Find where the given text appears and provide that cell's center as [X, Y] coordinate. 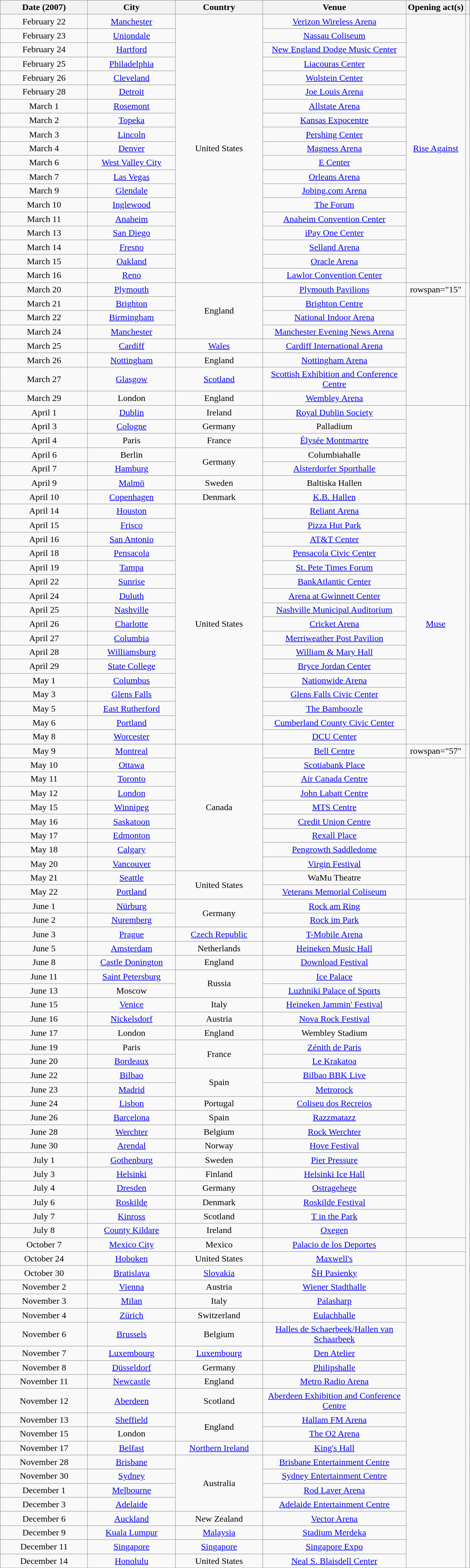
March 24 [44, 332]
March 2 [44, 120]
Pier Pressure [334, 1160]
April 22 [44, 581]
Arena at Gwinnett Center [334, 596]
Helsinki [132, 1174]
Allstate Arena [334, 106]
Seattle [132, 878]
Sunrise [132, 581]
Download Festival [334, 962]
April 28 [44, 652]
Calgary [132, 849]
Nationwide Arena [334, 680]
Luzhniki Palace of Sports [334, 991]
February 24 [44, 50]
Nashville Municipal Auditorium [334, 610]
November 17 [44, 1448]
Toronto [132, 779]
K.B. Hallen [334, 497]
Brisbane Entertainment Centre [334, 1462]
Cumberland County Civic Center [334, 723]
Metro Radio Arena [334, 1382]
November 30 [44, 1476]
St. Pete Times Forum [334, 567]
Ostragehege [334, 1188]
Dresden [132, 1188]
Manchester Evening News Arena [334, 332]
Amsterdam [132, 948]
Edmonton [132, 835]
Uniondale [132, 36]
Rise Against [436, 148]
June 3 [44, 934]
Joe Louis Arena [334, 92]
Montreal [132, 751]
Bilbao [132, 1075]
March 10 [44, 205]
February 22 [44, 21]
Rock Werchter [334, 1132]
Bryce Jordan Center [334, 666]
Worcester [132, 737]
Le Krakatoa [334, 1061]
Venice [132, 1005]
November 13 [44, 1420]
July 8 [44, 1230]
Helsinki Ice Hall [334, 1174]
Malaysia [219, 1532]
Pensacola Civic Center [334, 553]
Palacio de los Deportes [334, 1244]
November 3 [44, 1301]
Philipshalle [334, 1368]
Honolulu [132, 1561]
May 15 [44, 807]
Lincoln [132, 134]
Orleans Arena [334, 177]
Rexall Place [334, 835]
Barcelona [132, 1118]
City [132, 7]
Lisbon [132, 1104]
May 5 [44, 709]
Prague [132, 934]
Arendal [132, 1146]
April 6 [44, 455]
Pershing Center [334, 134]
Hoboken [132, 1259]
Oxegen [334, 1230]
T-Mobile Arena [334, 934]
Merriweather Post Pavilion [334, 638]
Roskilde [132, 1202]
Canada [219, 807]
November 6 [44, 1334]
Reno [132, 275]
BankAtlantic Center [334, 581]
WaMu Theatre [334, 878]
Ottawa [132, 765]
Liacouras Center [334, 64]
Finland [219, 1174]
Kinross [132, 1216]
Glens Falls Civic Center [334, 695]
ŠH Pasienky [334, 1273]
Vienna [132, 1287]
February 23 [44, 36]
April 16 [44, 539]
June 22 [44, 1075]
Philadelphia [132, 64]
June 20 [44, 1061]
Winnipeg [132, 807]
March 11 [44, 219]
Houston [132, 511]
March 29 [44, 398]
Vancouver [132, 864]
Date (2007) [44, 7]
Palasharp [334, 1301]
Zürich [132, 1315]
San Antonio [132, 539]
April 9 [44, 483]
Metrorock [334, 1089]
Denver [132, 148]
March 3 [44, 134]
May 18 [44, 849]
Pizza Hut Park [334, 525]
Pengrowth Saddledome [334, 849]
March 9 [44, 191]
T in the Park [334, 1216]
May 1 [44, 680]
June 19 [44, 1047]
April 10 [44, 497]
Auckland [132, 1518]
April 27 [44, 638]
June 26 [44, 1118]
Saskatoon [132, 821]
Adelaide Entertainment Centre [334, 1504]
Coliseu dos Recreios [334, 1104]
October 24 [44, 1259]
Razzmatazz [334, 1118]
King's Hall [334, 1448]
Charlotte [132, 624]
Rosemont [132, 106]
Kuala Lumpur [132, 1532]
Inglewood [132, 205]
March 21 [44, 304]
June 8 [44, 962]
Gothenburg [132, 1160]
William & Mary Hall [334, 652]
May 20 [44, 864]
June 23 [44, 1089]
Scotiabank Place [334, 765]
Cardiff [132, 346]
Netherlands [219, 948]
MTS Centre [334, 807]
Mexico [219, 1244]
Oracle Arena [334, 261]
Norway [219, 1146]
June 11 [44, 977]
The Forum [334, 205]
E Center [334, 162]
Milan [132, 1301]
June 30 [44, 1146]
Berlin [132, 455]
April 29 [44, 666]
Portugal [219, 1104]
June 2 [44, 920]
December 14 [44, 1561]
Nürburg [132, 906]
March 15 [44, 261]
Bilbao BBK Live [334, 1075]
Glens Falls [132, 695]
Kansas Expocentre [334, 120]
November 7 [44, 1353]
iPay One Center [334, 233]
April 18 [44, 553]
Magness Arena [334, 148]
May 17 [44, 835]
Baltiska Hallen [334, 483]
Rock am Ring [334, 906]
April 26 [44, 624]
Anaheim Convention Center [334, 219]
Air Canada Centre [334, 779]
May 12 [44, 793]
Hamburg [132, 469]
Country [219, 7]
February 28 [44, 92]
May 11 [44, 779]
Topeka [132, 120]
April 7 [44, 469]
February 25 [44, 64]
November 4 [44, 1315]
Belfast [132, 1448]
June 16 [44, 1019]
Hove Festival [334, 1146]
November 28 [44, 1462]
April 15 [44, 525]
July 4 [44, 1188]
Muse [436, 624]
Plymouth [132, 289]
Venue [334, 7]
rowspan="15" [436, 289]
Nickelsdorf [132, 1019]
DCU Center [334, 737]
June 24 [44, 1104]
Aberdeen Exhibition and Conference Centre [334, 1401]
Heineken Music Hall [334, 948]
December 3 [44, 1504]
November 2 [44, 1287]
Australia [219, 1483]
Verizon Wireless Arena [334, 21]
Royal Dublin Society [334, 412]
Cologne [132, 427]
Birmingham [132, 318]
Singapore Expo [334, 1547]
Veterans Memorial Coliseum [334, 892]
Cleveland [132, 78]
May 3 [44, 695]
Roskilde Festival [334, 1202]
March 13 [44, 233]
Bordeaux [132, 1061]
Melbourne [132, 1490]
July 6 [44, 1202]
May 10 [44, 765]
May 9 [44, 751]
Werchter [132, 1132]
Duluth [132, 596]
Detroit [132, 92]
Adelaide [132, 1504]
Switzerland [219, 1315]
Slovakia [219, 1273]
Cardiff International Arena [334, 346]
March 27 [44, 379]
Ice Palace [334, 977]
March 6 [44, 162]
March 7 [44, 177]
December 1 [44, 1490]
Credit Union Centre [334, 821]
Williamsburg [132, 652]
Las Vegas [132, 177]
April 1 [44, 412]
Columbia [132, 638]
June 1 [44, 906]
April 3 [44, 427]
March 22 [44, 318]
April 14 [44, 511]
Opening act(s) [436, 7]
July 3 [44, 1174]
Glasgow [132, 379]
Aberdeen [132, 1401]
Nova Rock Festival [334, 1019]
May 8 [44, 737]
November 15 [44, 1434]
Nottingham [132, 360]
June 28 [44, 1132]
November 8 [44, 1368]
Wiener Stadthalle [334, 1287]
November 12 [44, 1401]
Malmö [132, 483]
Wembley Arena [334, 398]
December 11 [44, 1547]
Wembley Stadium [334, 1033]
Plymouth Pavilions [334, 289]
Newcastle [132, 1382]
Nuremberg [132, 920]
May 21 [44, 878]
Pensacola [132, 553]
Élysée Montmartre [334, 441]
Reliant Arena [334, 511]
Brighton [132, 304]
Moscow [132, 991]
Northern Ireland [219, 1448]
Eulachhalle [334, 1315]
Scottish Exhibition and Conference Centre [334, 379]
March 20 [44, 289]
Düsseldorf [132, 1368]
Sydney Entertainment Centre [334, 1476]
County Kildare [132, 1230]
October 7 [44, 1244]
Cricket Arena [334, 624]
November 11 [44, 1382]
Palladium [334, 427]
rowspan="57" [436, 751]
Tampa [132, 567]
March 14 [44, 247]
June 17 [44, 1033]
April 24 [44, 596]
Vector Arena [334, 1518]
Neal S. Blaisdell Center [334, 1561]
Fresno [132, 247]
The Bamboozle [334, 709]
March 26 [44, 360]
June 13 [44, 991]
Rock im Park [334, 920]
Oakland [132, 261]
July 7 [44, 1216]
Czech Republic [219, 934]
April 4 [44, 441]
Sydney [132, 1476]
National Indoor Arena [334, 318]
March 4 [44, 148]
Den Atelier [334, 1353]
Maxwell's [334, 1259]
April 25 [44, 610]
April 19 [44, 567]
December 6 [44, 1518]
June 5 [44, 948]
Heineken Jammin' Festival [334, 1005]
Zénith de Paris [334, 1047]
John Labatt Centre [334, 793]
Halles de Schaerbeek/Hallen van Schaarbeek [334, 1334]
May 22 [44, 892]
May 6 [44, 723]
March 1 [44, 106]
Glendale [132, 191]
Brussels [132, 1334]
Virgin Festival [334, 864]
Nottingham Arena [334, 360]
Russia [219, 984]
Brighton Centre [334, 304]
East Rutherford [132, 709]
Lawlor Convention Center [334, 275]
Anaheim [132, 219]
Hartford [132, 50]
Alsterdorfer Sporthalle [334, 469]
Bell Centre [334, 751]
New Zealand [219, 1518]
Dublin [132, 412]
March 16 [44, 275]
Brisbane [132, 1462]
Mexico City [132, 1244]
Copenhagen [132, 497]
San Diego [132, 233]
Sheffield [132, 1420]
Bratislava [132, 1273]
May 16 [44, 821]
Nassau Coliseum [334, 36]
Rod Laver Arena [334, 1490]
West Valley City [132, 162]
December 9 [44, 1532]
New England Dodge Music Center [334, 50]
AT&T Center [334, 539]
Saint Petersburg [132, 977]
Wolstein Center [334, 78]
Jobing.com Arena [334, 191]
Madrid [132, 1089]
The O2 Arena [334, 1434]
Columbus [132, 680]
Nashville [132, 610]
Selland Arena [334, 247]
June 15 [44, 1005]
Hallam FM Arena [334, 1420]
February 26 [44, 78]
Castle Donington [132, 962]
Columbiahalle [334, 455]
State College [132, 666]
Frisco [132, 525]
October 30 [44, 1273]
July 1 [44, 1160]
March 25 [44, 346]
Stadium Merdeka [334, 1532]
Wales [219, 346]
